Detect which cell encompasses the target text, then output its [X, Y] center coordinate. 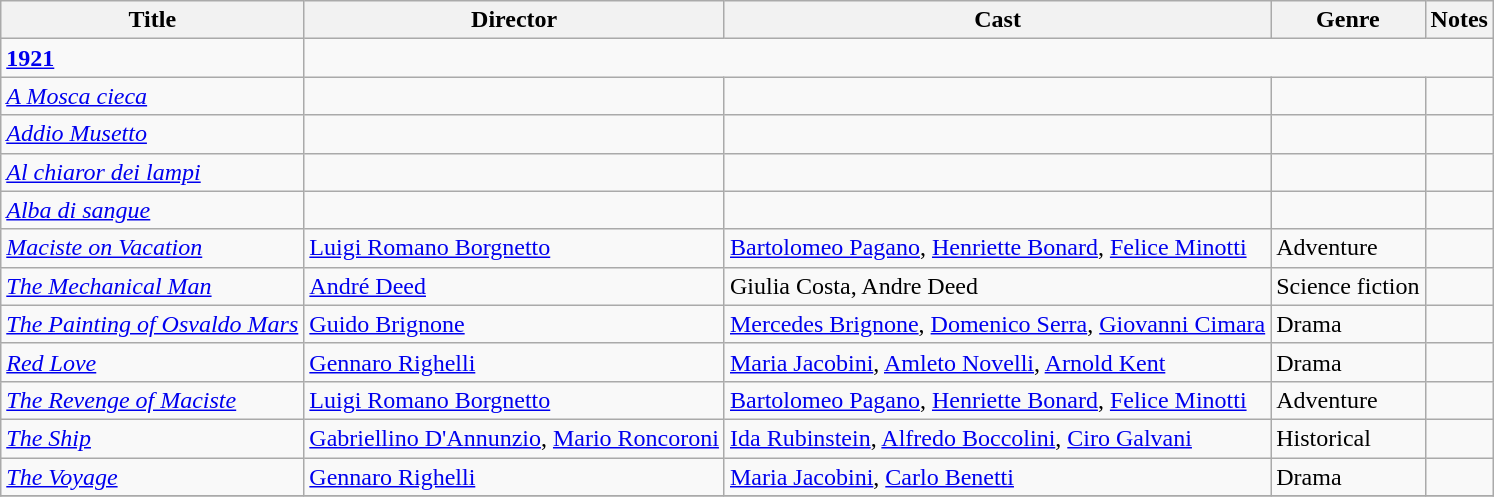
Maria Jacobini, Amleto Novelli, Arnold Kent [997, 362]
1921 [152, 58]
The Voyage [152, 477]
Historical [1348, 438]
Maria Jacobini, Carlo Benetti [997, 477]
Notes [1459, 20]
Maciste on Vacation [152, 248]
The Ship [152, 438]
Ida Rubinstein, Alfredo Boccolini, Ciro Galvani [997, 438]
Red Love [152, 362]
Al chiaror dei lampi [152, 172]
The Revenge of Maciste [152, 400]
Alba di sangue [152, 210]
Addio Musetto [152, 134]
André Deed [514, 286]
The Mechanical Man [152, 286]
Giulia Costa, Andre Deed [997, 286]
The Painting of Osvaldo Mars [152, 324]
Title [152, 20]
Science fiction [1348, 286]
Guido Brignone [514, 324]
Mercedes Brignone, Domenico Serra, Giovanni Cimara [997, 324]
Genre [1348, 20]
A Mosca cieca [152, 96]
Gabriellino D'Annunzio, Mario Roncoroni [514, 438]
Cast [997, 20]
Director [514, 20]
